Output the (X, Y) coordinate of the center of the cell containing the given text.  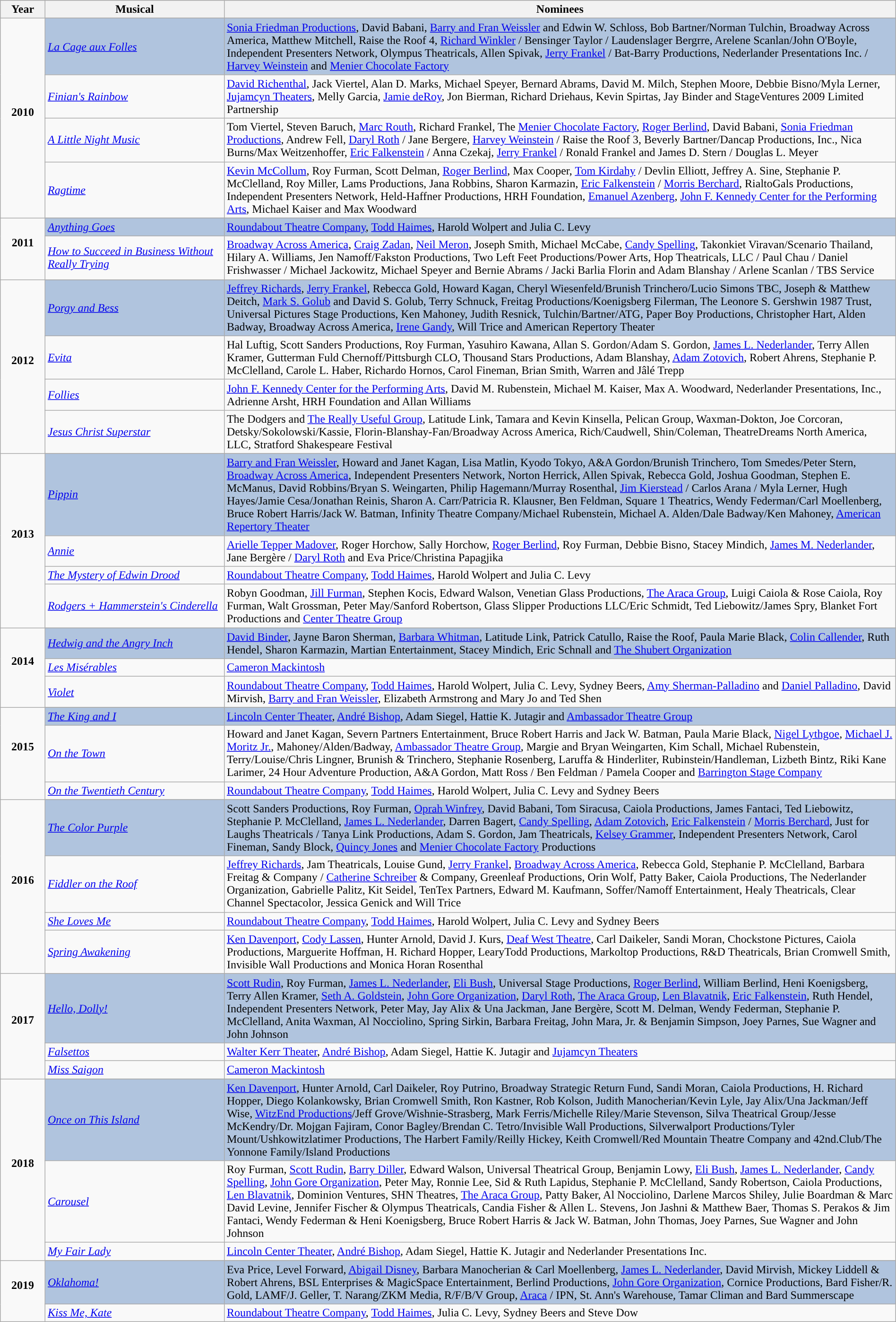
Miss Saigon (134, 1070)
2012 (23, 366)
My Fair Lady (134, 1252)
Nominees (560, 9)
2018 (23, 1170)
Hello, Dolly! (134, 1008)
Les Misérables (134, 668)
Spring Awakening (134, 952)
Fiddler on the Roof (134, 884)
The Color Purple (134, 827)
2017 (23, 1026)
Violet (134, 692)
La Cage aux Folles (134, 46)
2015 (23, 754)
How to Succeed in Business Without Really Trying (134, 258)
Pippin (134, 495)
On the Twentieth Century (134, 791)
She Loves Me (134, 921)
Musical (134, 9)
A Little Night Music (134, 140)
The Mystery of Edwin Drood (134, 575)
2010 (23, 118)
Evita (134, 357)
Anything Goes (134, 227)
Annie (134, 550)
2013 (23, 540)
Porgy and Bess (134, 307)
Follies (134, 394)
Lincoln Center Theater, André Bishop, Adam Siegel, Hattie K. Jutagir and Ambassador Theatre Group (560, 716)
Carousel (134, 1202)
The King and I (134, 716)
Rodgers + Hammerstein's Cinderella (134, 606)
Once on This Island (134, 1120)
Oklahoma! (134, 1282)
2019 (23, 1291)
Lincoln Center Theater, André Bishop, Adam Siegel, Hattie K. Jutagir and Nederlander Presentations Inc. (560, 1252)
Jesus Christ Superstar (134, 432)
Kiss Me, Kate (134, 1313)
2011 (23, 249)
Ragtime (134, 190)
On the Town (134, 754)
Falsettos (134, 1052)
Year (23, 9)
Roundabout Theatre Company, Todd Haimes, Julia C. Levy, Sydney Beers and Steve Dow (560, 1313)
Hedwig and the Angry Inch (134, 643)
2016 (23, 887)
Finian's Rainbow (134, 96)
2014 (23, 668)
Walter Kerr Theater, André Bishop, Adam Siegel, Hattie K. Jutagir and Jujamcyn Theaters (560, 1052)
